Provide the (X, Y) coordinate of the cell's center where the given text is located.  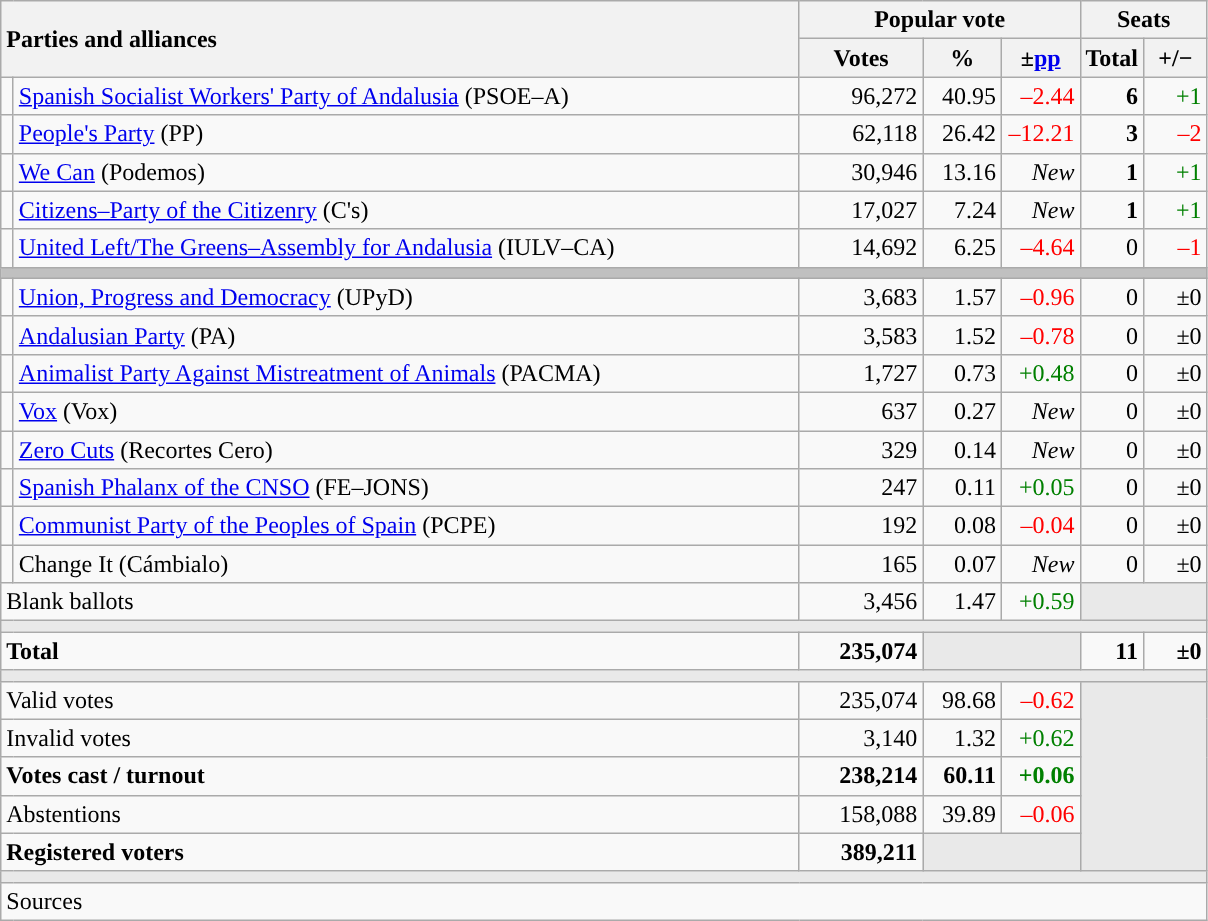
Citizens–Party of the Citizenry (C's) (406, 210)
Votes (861, 58)
Popular vote (940, 20)
247 (861, 488)
United Left/The Greens–Assembly for Andalusia (IULV–CA) (406, 248)
Union, Progress and Democracy (UPyD) (406, 297)
Votes cast / turnout (400, 776)
637 (861, 411)
–0.04 (1040, 526)
192 (861, 526)
1.47 (962, 602)
–1 (1176, 248)
+0.48 (1040, 373)
–0.06 (1040, 814)
Andalusian Party (PA) (406, 335)
Spanish Socialist Workers' Party of Andalusia (PSOE–A) (406, 96)
Valid votes (400, 700)
3,583 (861, 335)
30,946 (861, 172)
+/− (1176, 58)
13.16 (962, 172)
–12.21 (1040, 134)
1,727 (861, 373)
–4.64 (1040, 248)
+0.05 (1040, 488)
Blank ballots (400, 602)
165 (861, 564)
17,027 (861, 210)
Abstentions (400, 814)
238,214 (861, 776)
% (962, 58)
+0.06 (1040, 776)
Change It (Cámbialo) (406, 564)
Animalist Party Against Mistreatment of Animals (PACMA) (406, 373)
60.11 (962, 776)
Communist Party of the Peoples of Spain (PCPE) (406, 526)
6 (1112, 96)
–0.96 (1040, 297)
40.95 (962, 96)
Spanish Phalanx of the CNSO (FE–JONS) (406, 488)
98.68 (962, 700)
–0.78 (1040, 335)
±pp (1040, 58)
Sources (604, 901)
0.11 (962, 488)
+0.62 (1040, 738)
1.32 (962, 738)
3,456 (861, 602)
3,683 (861, 297)
14,692 (861, 248)
6.25 (962, 248)
People's Party (PP) (406, 134)
389,211 (861, 852)
0.07 (962, 564)
Registered voters (400, 852)
0.27 (962, 411)
0.08 (962, 526)
–2 (1176, 134)
7.24 (962, 210)
Vox (Vox) (406, 411)
329 (861, 449)
158,088 (861, 814)
Parties and alliances (400, 39)
3 (1112, 134)
Seats (1144, 20)
3,140 (861, 738)
–0.62 (1040, 700)
39.89 (962, 814)
0.14 (962, 449)
We Can (Podemos) (406, 172)
26.42 (962, 134)
0.73 (962, 373)
Zero Cuts (Recortes Cero) (406, 449)
62,118 (861, 134)
1.57 (962, 297)
96,272 (861, 96)
–2.44 (1040, 96)
11 (1112, 651)
1.52 (962, 335)
+0.59 (1040, 602)
Invalid votes (400, 738)
